Detect which cell encompasses the target text, then output its [x, y] center coordinate. 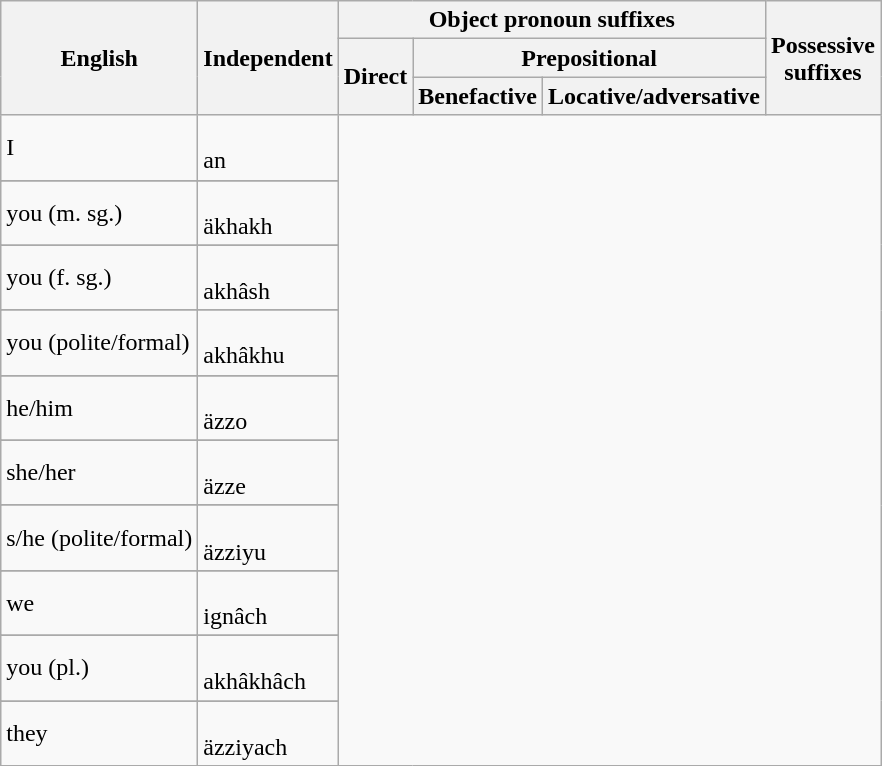
akhâsh [268, 278]
you (m. sg.) [100, 212]
s/he (polite/formal) [100, 538]
akhâkhâch [268, 668]
you (pl.) [100, 668]
he/him [100, 408]
Direct [376, 77]
an [268, 148]
they [100, 732]
you (f. sg.) [100, 278]
she/her [100, 472]
ignâch [268, 602]
Benefactive [478, 96]
we [100, 602]
English [100, 58]
äzziyach [268, 732]
äzze [268, 472]
Prepositional [590, 58]
you (polite/formal) [100, 342]
Independent [268, 58]
äzziyu [268, 538]
äzzo [268, 408]
Possessive suffixes [822, 58]
akhâkhu [268, 342]
äkhakh [268, 212]
I [100, 148]
Locative/adversative [654, 96]
Object pronoun suffixes [552, 20]
